Scan for the cell matching the given text and deliver its [X, Y] coordinate at center. 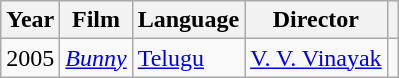
Telugu [188, 58]
Bunny [96, 58]
V. V. Vinayak [316, 58]
Film [96, 20]
Director [316, 20]
2005 [30, 58]
Year [30, 20]
Language [188, 20]
